For the text-containing cell, return its midpoint in (X, Y) coordinate format. 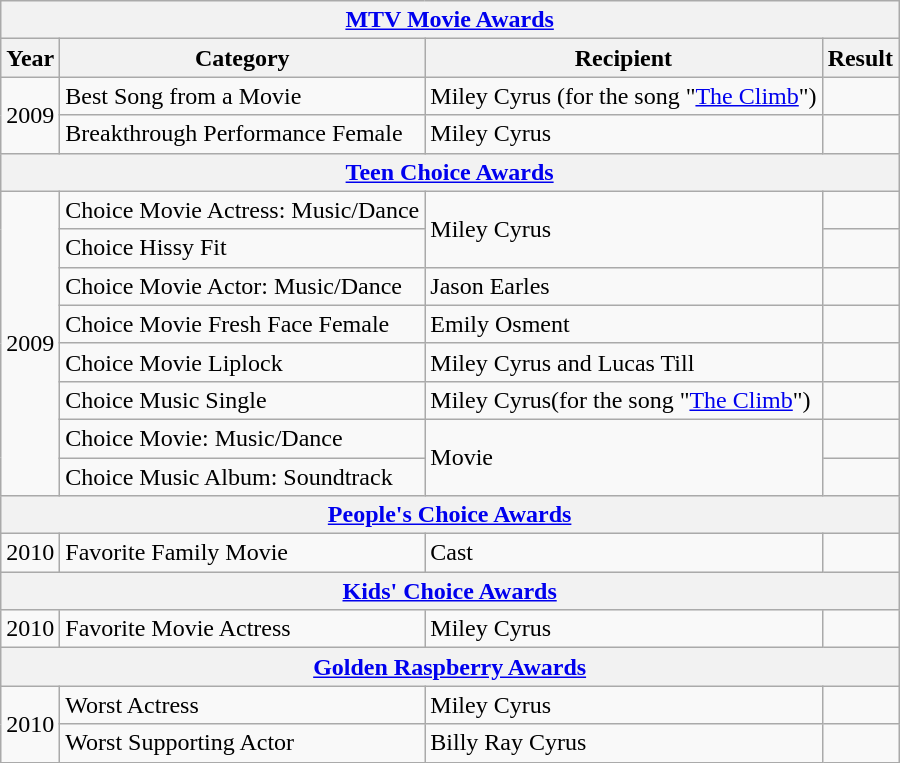
Favorite Family Movie (242, 553)
Choice Movie Actress: Music/Dance (242, 210)
MTV Movie Awards (450, 20)
Year (30, 58)
Best Song from a Movie (242, 96)
Choice Movie Actor: Music/Dance (242, 286)
Cast (624, 553)
Favorite Movie Actress (242, 629)
Kids' Choice Awards (450, 591)
Choice Movie Liplock (242, 362)
Choice Movie Fresh Face Female (242, 324)
Worst Actress (242, 705)
Emily Osment (624, 324)
Choice Movie: Music/Dance (242, 438)
Choice Hissy Fit (242, 248)
Breakthrough Performance Female (242, 134)
Teen Choice Awards (450, 172)
Jason Earles (624, 286)
Miley Cyrus(for the song "The Climb") (624, 400)
Billy Ray Cyrus (624, 743)
Recipient (624, 58)
Choice Music Album: Soundtrack (242, 477)
Choice Music Single (242, 400)
Worst Supporting Actor (242, 743)
Miley Cyrus and Lucas Till (624, 362)
Category (242, 58)
Movie (624, 457)
Result (860, 58)
Golden Raspberry Awards (450, 667)
People's Choice Awards (450, 515)
Miley Cyrus (for the song "The Climb") (624, 96)
